Capture the cell that displays the provided text and extract its [X, Y] central coordinate. 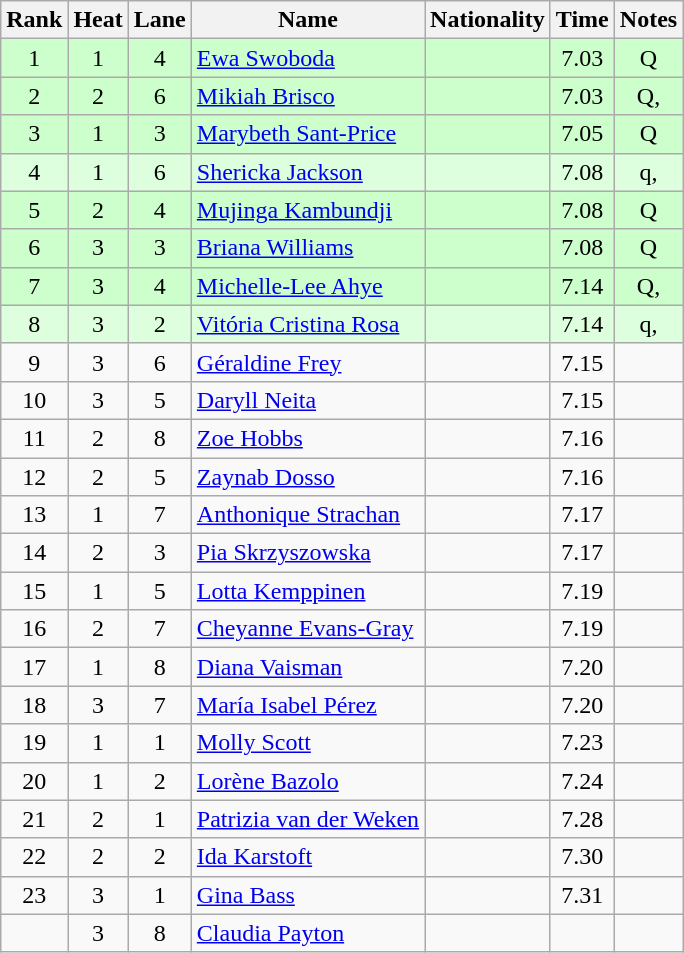
Zaynab Dosso [308, 477]
Ida Karstoft [308, 857]
7.28 [582, 819]
Anthonique Strachan [308, 515]
Time [582, 20]
10 [34, 400]
Mikiah Brisco [308, 96]
Pia Skrzyszowska [308, 553]
Marybeth Sant-Price [308, 134]
Claudia Payton [308, 933]
7.24 [582, 781]
María Isabel Pérez [308, 705]
Géraldine Frey [308, 362]
Zoe Hobbs [308, 438]
13 [34, 515]
23 [34, 895]
12 [34, 477]
Ewa Swoboda [308, 58]
Lorène Bazolo [308, 781]
Michelle-Lee Ahye [308, 286]
19 [34, 743]
Notes [648, 20]
22 [34, 857]
7.31 [582, 895]
15 [34, 591]
17 [34, 667]
Shericka Jackson [308, 172]
Briana Williams [308, 248]
Daryll Neita [308, 400]
20 [34, 781]
Cheyanne Evans-Gray [308, 629]
Nationality [488, 20]
7.30 [582, 857]
7.05 [582, 134]
Molly Scott [308, 743]
18 [34, 705]
Diana Vaisman [308, 667]
21 [34, 819]
Heat [98, 20]
9 [34, 362]
7.23 [582, 743]
16 [34, 629]
Rank [34, 20]
Gina Bass [308, 895]
Name [308, 20]
Patrizia van der Weken [308, 819]
11 [34, 438]
14 [34, 553]
Lotta Kemppinen [308, 591]
Lane [160, 20]
Mujinga Kambundji [308, 210]
Vitória Cristina Rosa [308, 324]
